For the text-containing cell, return its midpoint in (X, Y) coordinate format. 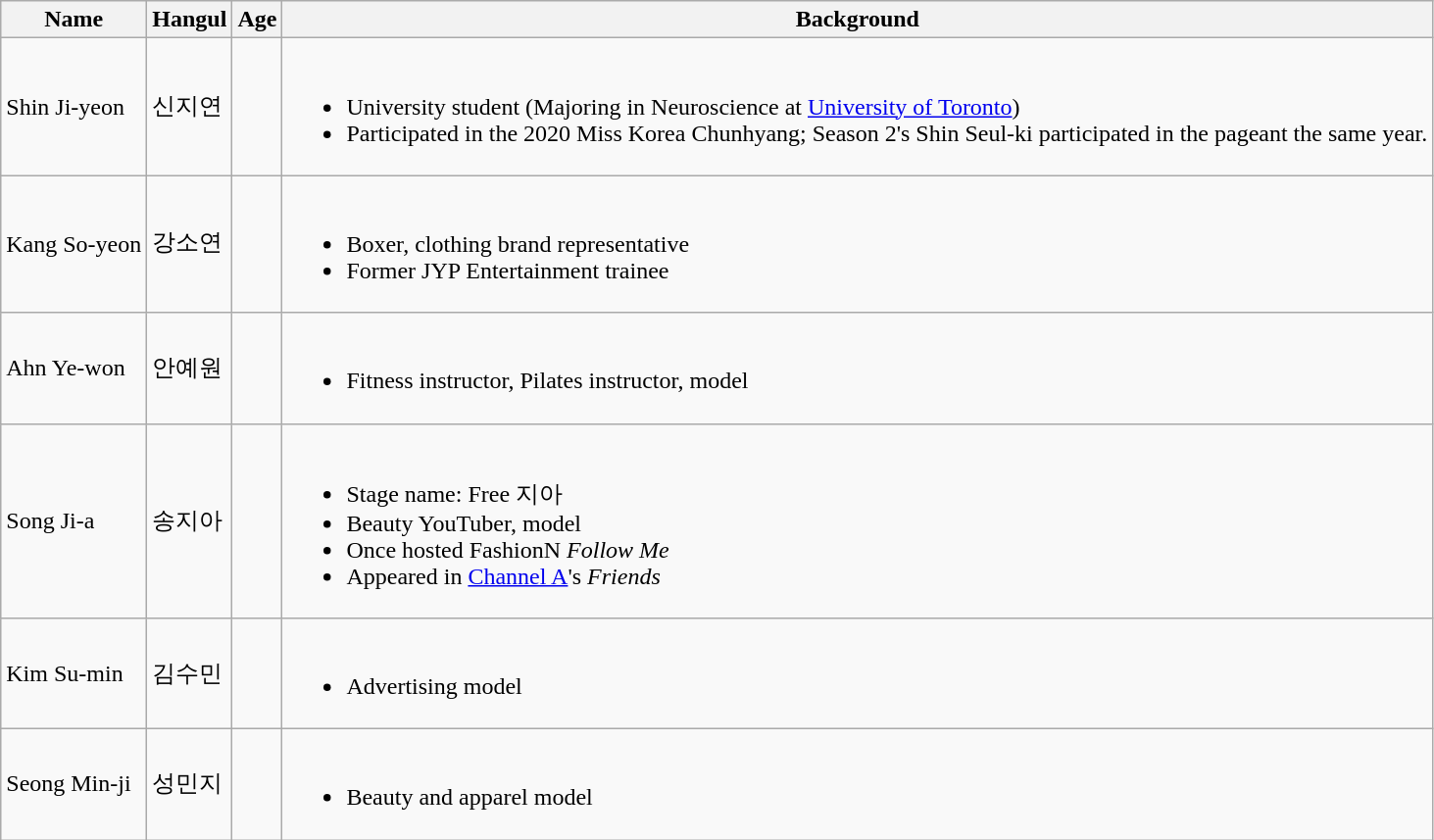
강소연 (190, 244)
Advertising model (858, 674)
송지아 (190, 521)
안예원 (190, 369)
Shin Ji-yeon (74, 107)
Stage name: Free 지아Beauty YouTuber, modelOnce hosted FashionN Follow MeAppeared in Channel A's Friends (858, 521)
Kim Su-min (74, 674)
Seong Min-ji (74, 784)
Name (74, 20)
Beauty and apparel model (858, 784)
성민지 (190, 784)
Boxer, clothing brand representativeFormer JYP Entertainment trainee (858, 244)
Hangul (190, 20)
Song Ji-a (74, 521)
Kang So-yeon (74, 244)
Background (858, 20)
Ahn Ye-won (74, 369)
Age (257, 20)
Fitness instructor, Pilates instructor, model (858, 369)
김수민 (190, 674)
신지연 (190, 107)
